For the text-containing cell, return its midpoint in (x, y) coordinate format. 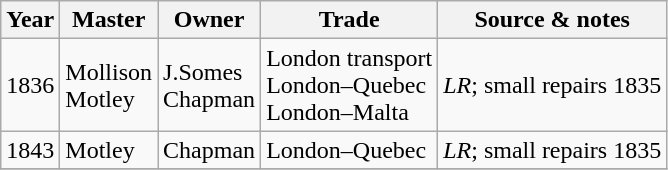
London–Quebec (350, 150)
London transportLondon–QuebecLondon–Malta (350, 85)
Chapman (210, 150)
1836 (30, 85)
Owner (210, 20)
Source & notes (552, 20)
Year (30, 20)
J.SomesChapman (210, 85)
MollisonMotley (109, 85)
1843 (30, 150)
Trade (350, 20)
Master (109, 20)
Motley (109, 150)
